Determine the [x, y] coordinate at the center of the cell enclosing the given text.  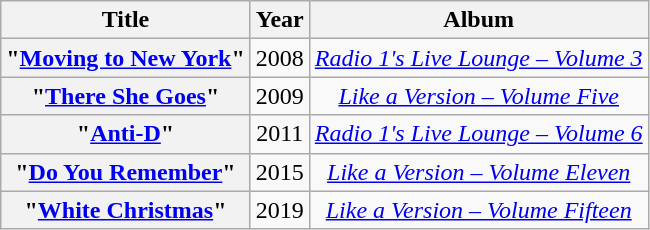
2019 [280, 210]
Album [478, 20]
Title [126, 20]
"Moving to New York" [126, 58]
2015 [280, 172]
Year [280, 20]
Radio 1's Live Lounge – Volume 3 [478, 58]
Like a Version – Volume Eleven [478, 172]
Like a Version – Volume Five [478, 96]
"Do You Remember" [126, 172]
2009 [280, 96]
"White Christmas" [126, 210]
"There She Goes" [126, 96]
2011 [280, 134]
"Anti-D" [126, 134]
2008 [280, 58]
Radio 1's Live Lounge – Volume 6 [478, 134]
Like a Version – Volume Fifteen [478, 210]
